Identify which cell holds the provided text, then report its (x, y) central coordinate. 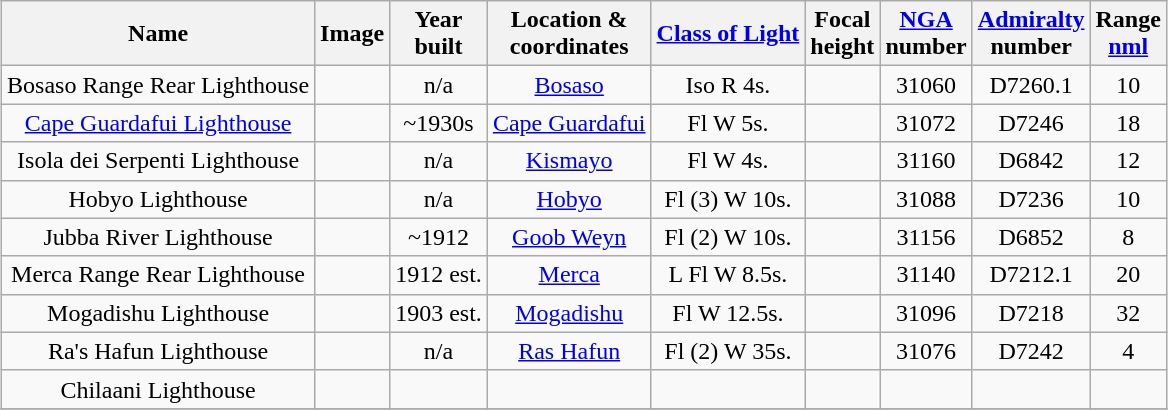
4 (1128, 351)
Jubba River Lighthouse (158, 237)
31096 (926, 313)
~1930s (439, 123)
D7260.1 (1031, 85)
Cape Guardafui Lighthouse (158, 123)
D6852 (1031, 237)
31140 (926, 275)
32 (1128, 313)
Fl W 12.5s. (728, 313)
Name (158, 34)
31072 (926, 123)
Mogadishu (569, 313)
D7218 (1031, 313)
Iso R 4s. (728, 85)
1912 est. (439, 275)
Merca Range Rear Lighthouse (158, 275)
Class of Light (728, 34)
Yearbuilt (439, 34)
Kismayo (569, 161)
NGAnumber (926, 34)
D7212.1 (1031, 275)
D7246 (1031, 123)
Bosaso Range Rear Lighthouse (158, 85)
Focalheight (842, 34)
Image (352, 34)
Cape Guardafui (569, 123)
Rangenml (1128, 34)
Goob Weyn (569, 237)
Fl (2) W 10s. (728, 237)
18 (1128, 123)
20 (1128, 275)
Bosaso (569, 85)
Location & coordinates (569, 34)
31088 (926, 199)
31076 (926, 351)
Hobyo Lighthouse (158, 199)
~1912 (439, 237)
Ra's Hafun Lighthouse (158, 351)
31160 (926, 161)
12 (1128, 161)
Fl (3) W 10s. (728, 199)
Fl W 5s. (728, 123)
1903 est. (439, 313)
D6842 (1031, 161)
Hobyo (569, 199)
31060 (926, 85)
L Fl W 8.5s. (728, 275)
D7236 (1031, 199)
Chilaani Lighthouse (158, 389)
Fl W 4s. (728, 161)
Merca (569, 275)
Admiraltynumber (1031, 34)
Isola dei Serpenti Lighthouse (158, 161)
Ras Hafun (569, 351)
31156 (926, 237)
Fl (2) W 35s. (728, 351)
D7242 (1031, 351)
Mogadishu Lighthouse (158, 313)
8 (1128, 237)
